Capture the cell that displays the provided text and extract its [X, Y] central coordinate. 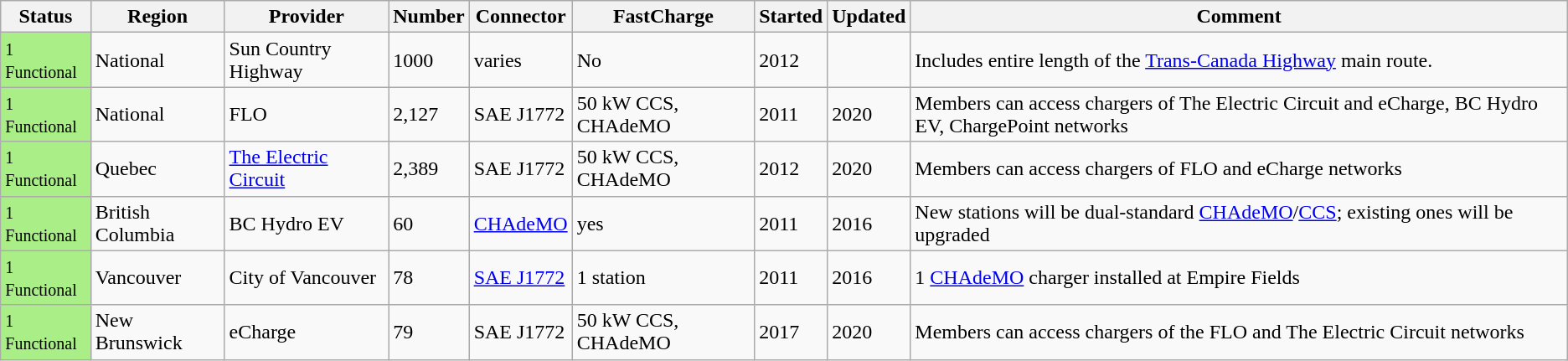
1000 [429, 60]
Region [157, 17]
Started [791, 17]
New Brunswick [157, 332]
Members can access chargers of The Electric Circuit and eCharge, BC Hydro EV, ChargePoint networks [1239, 114]
2,127 [429, 114]
Quebec [157, 169]
New stations will be dual-standard CHAdeMO/CCS; existing ones will be upgraded [1239, 223]
Number [429, 17]
Comment [1239, 17]
British Columbia [157, 223]
FastCharge [663, 17]
Includes entire length of the Trans-Canada Highway main route. [1239, 60]
Provider [307, 17]
varies [521, 60]
The Electric Circuit [307, 169]
City of Vancouver [307, 278]
eCharge [307, 332]
Members can access chargers of the FLO and The Electric Circuit networks [1239, 332]
2,389 [429, 169]
Status [45, 17]
No [663, 60]
Sun Country Highway [307, 60]
Members can access chargers of FLO and eCharge networks [1239, 169]
2017 [791, 332]
60 [429, 223]
Updated [869, 17]
FLO [307, 114]
1 station [663, 278]
CHAdeMO [521, 223]
Vancouver [157, 278]
78 [429, 278]
BC Hydro EV [307, 223]
Connector [521, 17]
yes [663, 223]
1 CHAdeMO charger installed at Empire Fields [1239, 278]
79 [429, 332]
